Locate the cell with the specified text and output its (x, y) center coordinate. 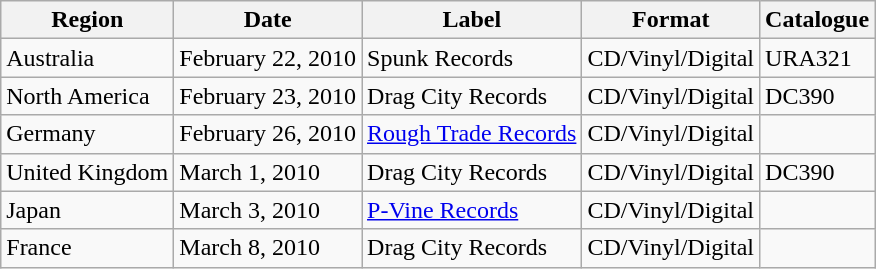
United Kingdom (88, 172)
March 1, 2010 (268, 172)
Date (268, 20)
March 8, 2010 (268, 248)
Spunk Records (472, 58)
P-Vine Records (472, 210)
Region (88, 20)
Format (671, 20)
March 3, 2010 (268, 210)
Catalogue (818, 20)
Germany (88, 134)
February 26, 2010 (268, 134)
Label (472, 20)
Rough Trade Records (472, 134)
February 22, 2010 (268, 58)
France (88, 248)
North America (88, 96)
Australia (88, 58)
February 23, 2010 (268, 96)
URA321 (818, 58)
Japan (88, 210)
